For the text-containing cell, return its midpoint in (X, Y) coordinate format. 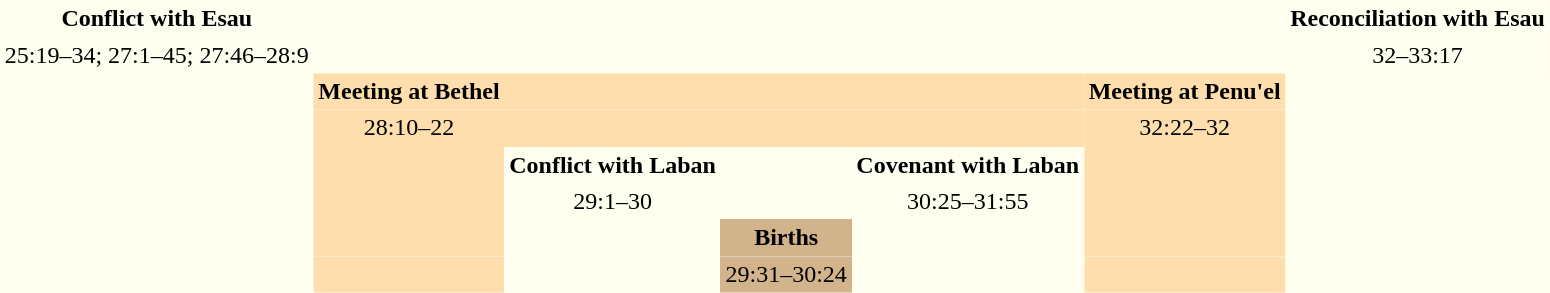
29:31–30:24 (786, 274)
Reconciliation with Esau (1417, 18)
Conflict with Laban (612, 164)
28:10–22 (410, 128)
Meeting at Bethel (410, 92)
Conflict with Esau (157, 18)
30:25–31:55 (968, 202)
29:1–30 (612, 202)
25:19–34; 27:1–45; 27:46–28:9 (157, 56)
32:22–32 (1185, 128)
Covenant with Laban (968, 164)
Births (786, 238)
32–33:17 (1417, 56)
Meeting at Penu'el (1185, 92)
